Return the (x, y) coordinate for the center point of the cell that contains the specified text.  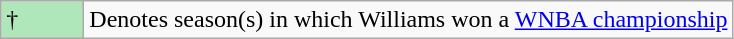
† (42, 20)
Denotes season(s) in which Williams won a WNBA championship (408, 20)
